Find where the given text appears and provide that cell's center as (x, y) coordinate. 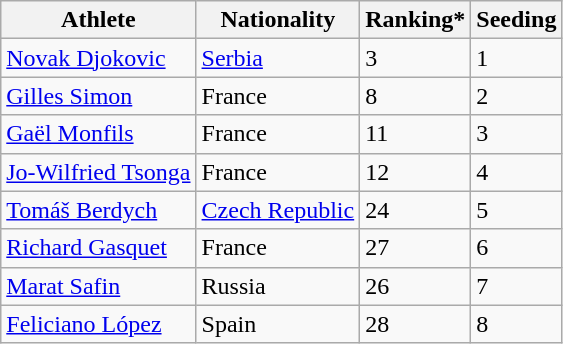
12 (416, 172)
5 (516, 210)
Gaël Monfils (98, 134)
Czech Republic (278, 210)
6 (516, 248)
2 (516, 96)
Nationality (278, 20)
Marat Safin (98, 286)
Richard Gasquet (98, 248)
1 (516, 58)
Feliciano López (98, 324)
Russia (278, 286)
7 (516, 286)
Ranking* (416, 20)
Jo-Wilfried Tsonga (98, 172)
11 (416, 134)
Novak Djokovic (98, 58)
28 (416, 324)
27 (416, 248)
26 (416, 286)
Seeding (516, 20)
Gilles Simon (98, 96)
Spain (278, 324)
Athlete (98, 20)
4 (516, 172)
Serbia (278, 58)
Tomáš Berdych (98, 210)
24 (416, 210)
